Provide the (X, Y) coordinate of the cell's center where the given text is located.  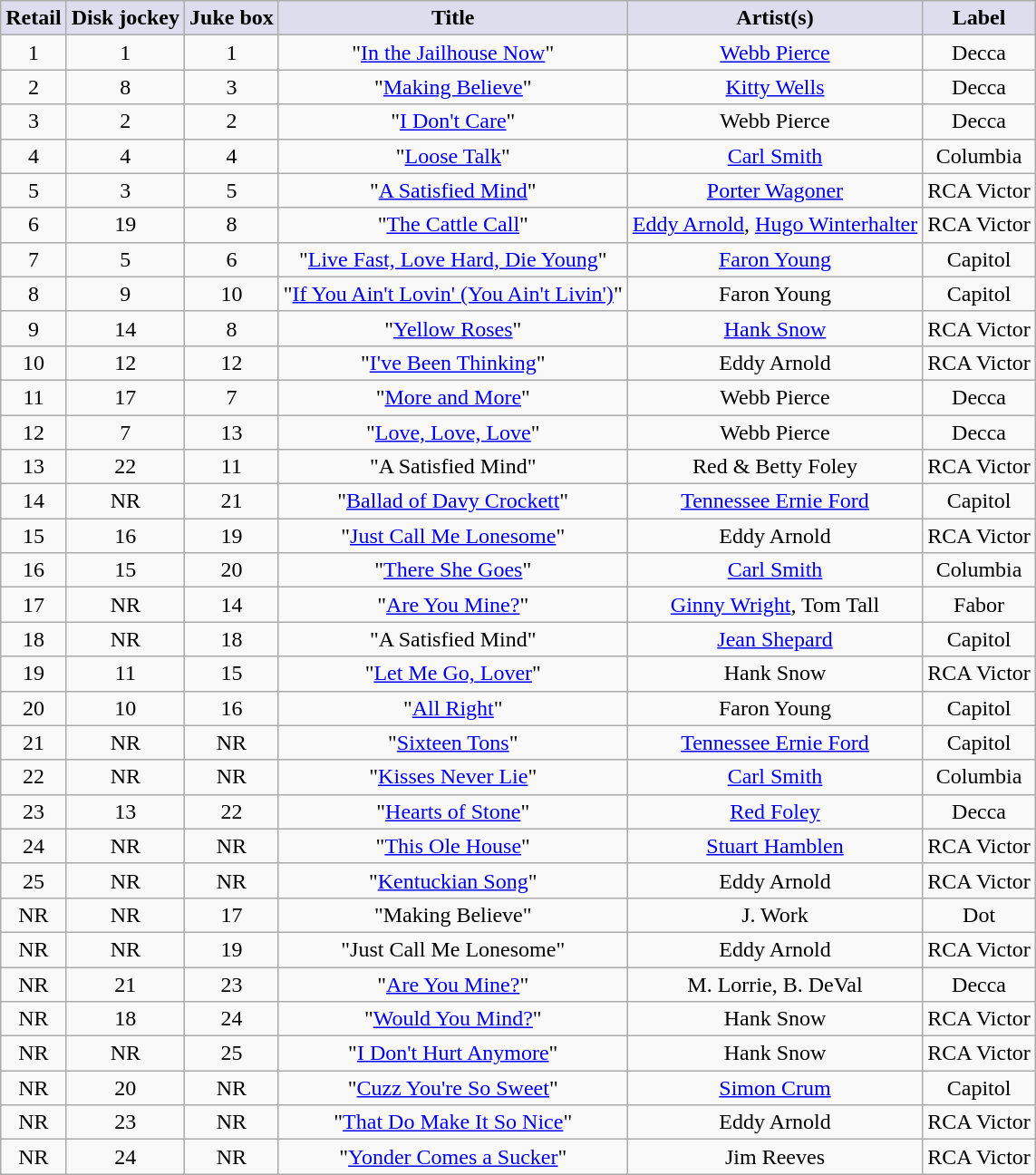
"I've Been Thinking" (453, 363)
"There She Goes" (453, 570)
"Live Fast, Love Hard, Die Young" (453, 259)
"All Right" (453, 708)
"Kisses Never Lie" (453, 777)
"Yellow Roses" (453, 328)
Stuart Hamblen (775, 846)
"That Do Make It So Nice" (453, 1122)
Simon Crum (775, 1088)
"Yonder Comes a Sucker" (453, 1157)
"This Ole House" (453, 846)
"Cuzz You're So Sweet" (453, 1088)
Fabor (979, 605)
Jim Reeves (775, 1157)
"In the Jailhouse Now" (453, 53)
Kitty Wells (775, 87)
Jean Shepard (775, 639)
Porter Wagoner (775, 190)
Dot (979, 915)
"If You Ain't Lovin' (You Ain't Livin')" (453, 294)
"I Don't Care" (453, 121)
"More and More" (453, 397)
"I Don't Hurt Anymore" (453, 1054)
Juke box (232, 18)
J. Work (775, 915)
"Would You Mind?" (453, 1019)
Disk jockey (125, 18)
Ginny Wright, Tom Tall (775, 605)
Label (979, 18)
M. Lorrie, B. DeVal (775, 984)
Artist(s) (775, 18)
"Loose Talk" (453, 156)
Retail (34, 18)
Red Foley (775, 811)
"Sixteen Tons" (453, 743)
Title (453, 18)
"The Cattle Call" (453, 225)
"Love, Love, Love" (453, 432)
"Hearts of Stone" (453, 811)
Red & Betty Foley (775, 467)
"Ballad of Davy Crockett" (453, 501)
"Let Me Go, Lover" (453, 674)
Eddy Arnold, Hugo Winterhalter (775, 225)
"Kentuckian Song" (453, 880)
